Return the (X, Y) coordinate for the center point of the cell that contains the specified text.  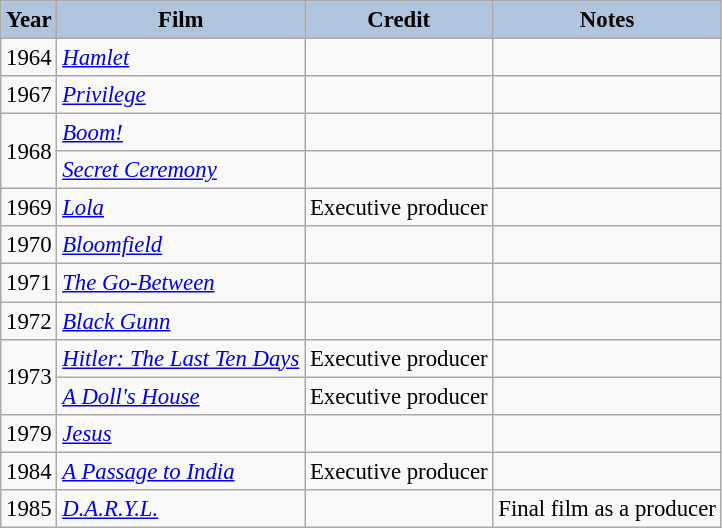
Hitler: The Last Ten Days (181, 358)
Boom! (181, 133)
1979 (29, 433)
1964 (29, 58)
Jesus (181, 433)
1968 (29, 152)
Final film as a producer (607, 509)
Notes (607, 20)
1973 (29, 376)
A Doll's House (181, 396)
1972 (29, 321)
1970 (29, 245)
Credit (399, 20)
Year (29, 20)
Hamlet (181, 58)
1967 (29, 95)
Privilege (181, 95)
1984 (29, 471)
The Go-Between (181, 283)
D.A.R.Y.L. (181, 509)
1971 (29, 283)
Secret Ceremony (181, 170)
1985 (29, 509)
Lola (181, 208)
1969 (29, 208)
A Passage to India (181, 471)
Black Gunn (181, 321)
Film (181, 20)
Bloomfield (181, 245)
